Capture the cell that displays the provided text and extract its [X, Y] central coordinate. 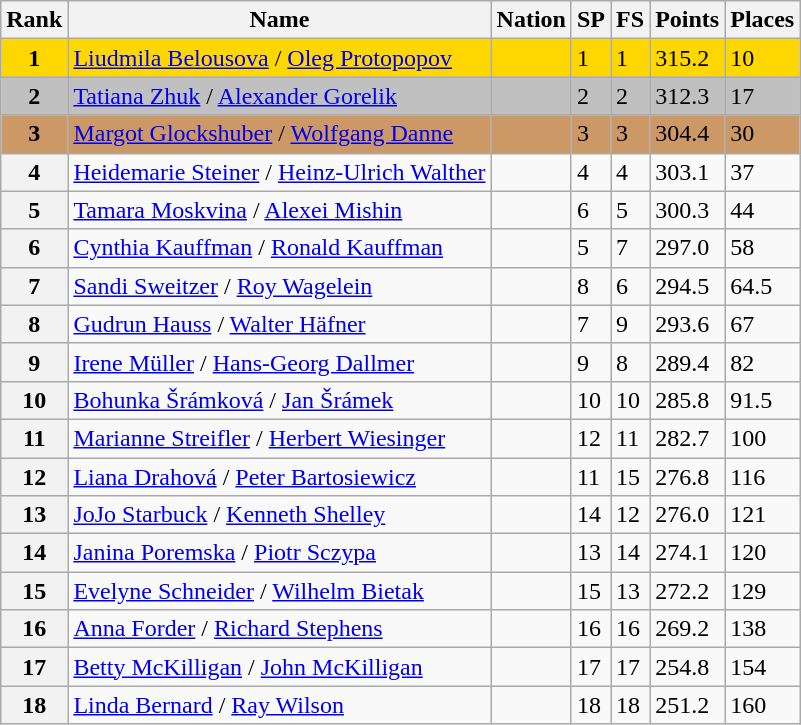
129 [762, 591]
Liudmila Belousova / Oleg Protopopov [280, 58]
120 [762, 553]
138 [762, 629]
37 [762, 172]
FS [630, 20]
91.5 [762, 400]
276.0 [688, 515]
Bohunka Šrámková / Jan Šrámek [280, 400]
30 [762, 134]
Marianne Streifler / Herbert Wiesinger [280, 438]
67 [762, 324]
Sandi Sweitzer / Roy Wagelein [280, 286]
294.5 [688, 286]
Liana Drahová / Peter Bartosiewicz [280, 477]
269.2 [688, 629]
303.1 [688, 172]
251.2 [688, 705]
293.6 [688, 324]
315.2 [688, 58]
160 [762, 705]
Irene Müller / Hans-Georg Dallmer [280, 362]
304.4 [688, 134]
300.3 [688, 210]
64.5 [762, 286]
Nation [531, 20]
Evelyne Schneider / Wilhelm Bietak [280, 591]
312.3 [688, 96]
Margot Glockshuber / Wolfgang Danne [280, 134]
Betty McKilligan / John McKilligan [280, 667]
285.8 [688, 400]
Rank [34, 20]
Tatiana Zhuk / Alexander Gorelik [280, 96]
Name [280, 20]
154 [762, 667]
Tamara Moskvina / Alexei Mishin [280, 210]
276.8 [688, 477]
254.8 [688, 667]
44 [762, 210]
272.2 [688, 591]
116 [762, 477]
297.0 [688, 248]
Linda Bernard / Ray Wilson [280, 705]
Cynthia Kauffman / Ronald Kauffman [280, 248]
58 [762, 248]
Points [688, 20]
121 [762, 515]
SP [590, 20]
Janina Poremska / Piotr Sczypa [280, 553]
289.4 [688, 362]
274.1 [688, 553]
282.7 [688, 438]
Heidemarie Steiner / Heinz-Ulrich Walther [280, 172]
100 [762, 438]
Anna Forder / Richard Stephens [280, 629]
82 [762, 362]
Gudrun Hauss / Walter Häfner [280, 324]
Places [762, 20]
JoJo Starbuck / Kenneth Shelley [280, 515]
